Output the [X, Y] coordinate of the center of the cell containing the given text.  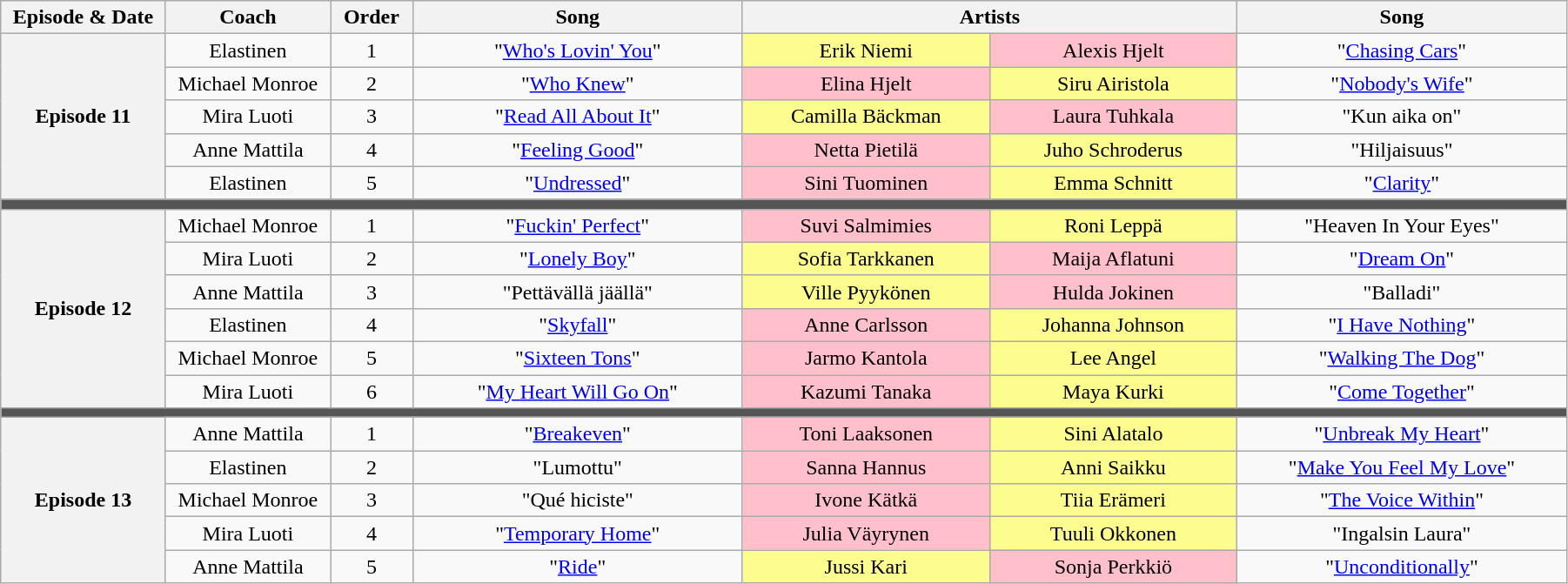
Coach [247, 17]
Kazumi Tanaka [866, 391]
"Unconditionally" [1401, 567]
Alexis Hjelt [1113, 50]
Netta Pietilä [866, 150]
"The Voice Within" [1401, 500]
Siru Airistola [1113, 84]
Elina Hjelt [866, 84]
Sanna Hannus [866, 467]
Erik Niemi [866, 50]
Anne Carlsson [866, 325]
"Walking The Dog" [1401, 358]
Episode 11 [84, 117]
"Who's Lovin' You" [578, 50]
"Unbreak My Heart" [1401, 434]
Julia Väyrynen [866, 534]
"Chasing Cars" [1401, 50]
"Balladi" [1401, 292]
Tuuli Okkonen [1113, 534]
"I Have Nothing" [1401, 325]
"Come Together" [1401, 391]
"Read All About It" [578, 117]
Tiia Erämeri [1113, 500]
"Lonely Boy" [578, 258]
Roni Leppä [1113, 225]
Suvi Salmimies [866, 225]
"Fuckin' Perfect" [578, 225]
"Nobody's Wife" [1401, 84]
"Kun aika on" [1401, 117]
Maija Aflatuni [1113, 258]
Sofia Tarkkanen [866, 258]
"Clarity" [1401, 183]
6 [372, 391]
"Dream On" [1401, 258]
"Pettävällä jäällä" [578, 292]
"Ride" [578, 567]
"Who Knew" [578, 84]
Sini Alatalo [1113, 434]
"Hiljaisuus" [1401, 150]
"Make You Feel My Love" [1401, 467]
Jussi Kari [866, 567]
Sini Tuominen [866, 183]
"Heaven In Your Eyes" [1401, 225]
Ivone Kätkä [866, 500]
Toni Laaksonen [866, 434]
Anni Saikku [1113, 467]
"My Heart Will Go On" [578, 391]
Juho Schroderus [1113, 150]
Sonja Perkkiö [1113, 567]
"Breakeven" [578, 434]
Maya Kurki [1113, 391]
Emma Schnitt [1113, 183]
Order [372, 17]
"Lumottu" [578, 467]
Camilla Bäckman [866, 117]
"Temporary Home" [578, 534]
Episode & Date [84, 17]
Hulda Jokinen [1113, 292]
"Skyfall" [578, 325]
Episode 12 [84, 308]
"Feeling Good" [578, 150]
Artists [989, 17]
Episode 13 [84, 500]
"Ingalsin Laura" [1401, 534]
"Sixteen Tons" [578, 358]
"Qué hiciste" [578, 500]
Ville Pyykönen [866, 292]
Jarmo Kantola [866, 358]
Laura Tuhkala [1113, 117]
"Undressed" [578, 183]
Johanna Johnson [1113, 325]
Lee Angel [1113, 358]
